Locate the cell with the specified text and output its [X, Y] center coordinate. 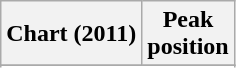
Chart (2011) [72, 34]
Peak position [188, 34]
